Return the (X, Y) coordinate for the center point of the cell that contains the specified text.  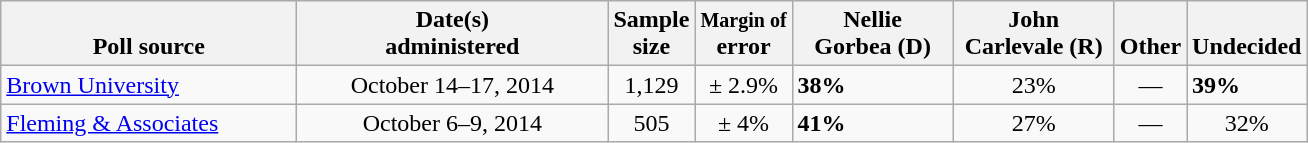
32% (1247, 123)
Brown University (149, 85)
38% (872, 85)
NellieGorbea (D) (872, 34)
39% (1247, 85)
41% (872, 123)
± 2.9% (744, 85)
October 6–9, 2014 (452, 123)
Other (1150, 34)
Fleming & Associates (149, 123)
505 (652, 123)
Date(s)administered (452, 34)
1,129 (652, 85)
JohnCarlevale (R) (1034, 34)
27% (1034, 123)
± 4% (744, 123)
Samplesize (652, 34)
Poll source (149, 34)
Undecided (1247, 34)
23% (1034, 85)
Margin oferror (744, 34)
October 14–17, 2014 (452, 85)
